Pinpoint the cell where the given text exists, returning its (x, y) midpoint coordinate. 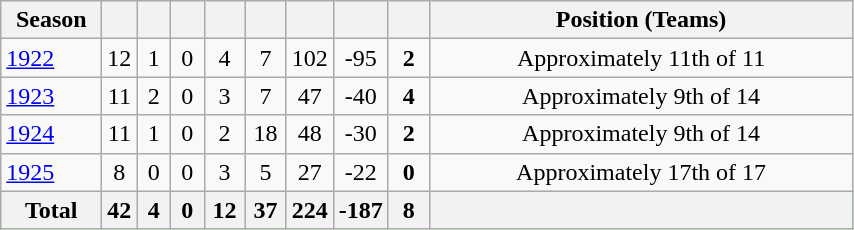
-187 (360, 210)
27 (310, 172)
102 (310, 58)
1923 (52, 96)
224 (310, 210)
Season (52, 20)
Position (Teams) (641, 20)
47 (310, 96)
48 (310, 134)
-22 (360, 172)
42 (120, 210)
Approximately 17th of 17 (641, 172)
37 (266, 210)
1924 (52, 134)
1925 (52, 172)
Approximately 11th of 11 (641, 58)
5 (266, 172)
-30 (360, 134)
18 (266, 134)
-40 (360, 96)
Total (52, 210)
1922 (52, 58)
-95 (360, 58)
